Scan for the cell matching the given text and deliver its [X, Y] coordinate at center. 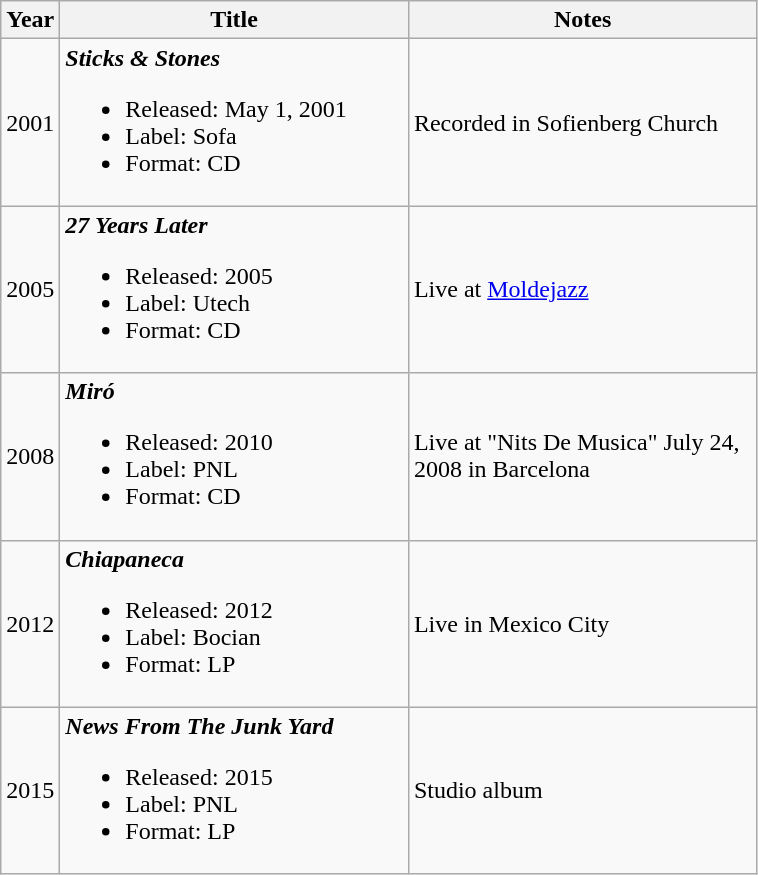
Notes [582, 20]
News From The Junk YardReleased: 2015Label: PNL Format: LP [234, 790]
2015 [30, 790]
Year [30, 20]
2008 [30, 456]
Title [234, 20]
Live in Mexico City [582, 624]
2012 [30, 624]
MiróReleased: 2010Label: PNL Format: CD [234, 456]
27 Years LaterReleased: 2005Label: Utech Format: CD [234, 290]
Sticks & StonesReleased: May 1, 2001Label: Sofa Format: CD [234, 122]
Live at "Nits De Musica" July 24, 2008 in Barcelona [582, 456]
2005 [30, 290]
ChiapanecaReleased: 2012Label: Bocian Format: LP [234, 624]
Studio album [582, 790]
Live at Moldejazz [582, 290]
2001 [30, 122]
Recorded in Sofienberg Church [582, 122]
